Detect which cell encompasses the target text, then output its (x, y) center coordinate. 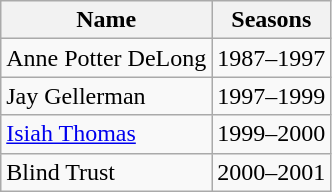
Jay Gellerman (106, 96)
Anne Potter DeLong (106, 58)
Name (106, 20)
2000–2001 (272, 172)
Blind Trust (106, 172)
Seasons (272, 20)
1999–2000 (272, 134)
1987–1997 (272, 58)
1997–1999 (272, 96)
Isiah Thomas (106, 134)
